Extract the (X, Y) coordinate from the center of the cell holding the provided text.  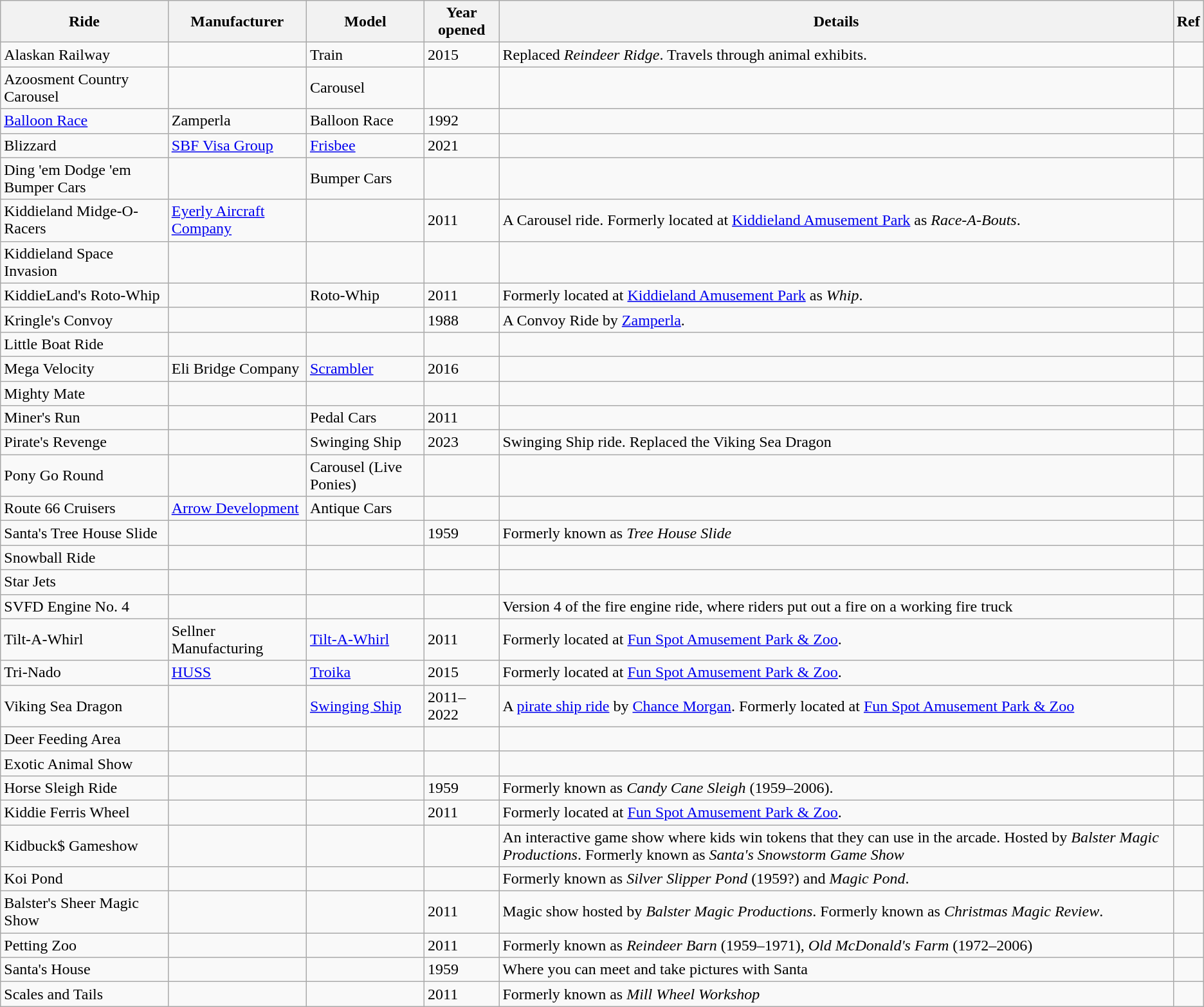
Deer Feeding Area (84, 739)
Snowball Ride (84, 558)
Petting Zoo (84, 945)
Eyerly Aircraft Company (237, 220)
HUSS (237, 673)
Pony Go Round (84, 476)
Kidbuck$ Gameshow (84, 845)
Formerly known as Reindeer Barn (1959–1971), Old McDonald's Farm (1972–2006) (836, 945)
Koi Pond (84, 879)
Ding 'em Dodge 'em Bumper Cars (84, 179)
SVFD Engine No. 4 (84, 606)
Scales and Tails (84, 994)
A pirate ship ride by Chance Morgan. Formerly located at Fun Spot Amusement Park & Zoo (836, 706)
Formerly known as Candy Cane Sleigh (1959–2006). (836, 788)
2021 (462, 145)
A Convoy Ride by Zamperla. (836, 320)
Details (836, 22)
Route 66 Cruisers (84, 509)
Roto-Whip (365, 295)
Miner's Run (84, 418)
Santa's Tree House Slide (84, 533)
SBF Visa Group (237, 145)
Exotic Animal Show (84, 763)
Kiddie Ferris Wheel (84, 812)
Kiddieland Space Invasion (84, 262)
Scrambler (365, 368)
Troika (365, 673)
Star Jets (84, 582)
Zamperla (237, 121)
Alaskan Railway (84, 55)
Version 4 of the fire engine ride, where riders put out a fire on a working fire truck (836, 606)
KiddieLand's Roto-Whip (84, 295)
Year opened (462, 22)
2023 (462, 442)
Blizzard (84, 145)
Carousel (Live Ponies) (365, 476)
Antique Cars (365, 509)
Eli Bridge Company (237, 368)
Model (365, 22)
Santa's House (84, 970)
Kringle's Convoy (84, 320)
Formerly located at Kiddieland Amusement Park as Whip. (836, 295)
2011–2022 (462, 706)
Balster's Sheer Magic Show (84, 912)
Magic show hosted by Balster Magic Productions. Formerly known as Christmas Magic Review. (836, 912)
Viking Sea Dragon (84, 706)
Horse Sleigh Ride (84, 788)
Mega Velocity (84, 368)
Manufacturer (237, 22)
Pirate's Revenge (84, 442)
Carousel (365, 87)
Little Boat Ride (84, 344)
Formerly known as Silver Slipper Pond (1959?) and Magic Pond. (836, 879)
Tri-Nado (84, 673)
Frisbee (365, 145)
Kiddieland Midge-O-Racers (84, 220)
A Carousel ride. Formerly located at Kiddieland Amusement Park as Race-A-Bouts. (836, 220)
2016 (462, 368)
Train (365, 55)
Formerly known as Mill Wheel Workshop (836, 994)
Arrow Development (237, 509)
Pedal Cars (365, 418)
Ref (1189, 22)
Mighty Mate (84, 393)
Sellner Manufacturing (237, 639)
Bumper Cars (365, 179)
Formerly known as Tree House Slide (836, 533)
Azoosment Country Carousel (84, 87)
Replaced Reindeer Ridge. Travels through animal exhibits. (836, 55)
Where you can meet and take pictures with Santa (836, 970)
1988 (462, 320)
1992 (462, 121)
Swinging Ship ride. Replaced the Viking Sea Dragon (836, 442)
Ride (84, 22)
